Search for the cell housing the specified text and yield its (X, Y) center coordinate. 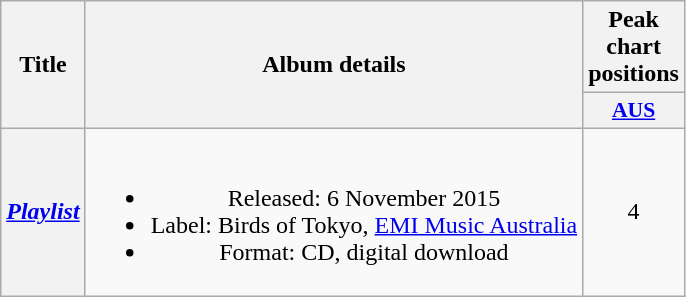
AUS (634, 111)
Album details (334, 65)
Released: 6 November 2015Label: Birds of Tokyo, EMI Music AustraliaFormat: CD, digital download (334, 212)
4 (634, 212)
Title (43, 65)
Playlist (43, 212)
Peak chartpositions (634, 47)
